Return the [x, y] coordinate for the center point of the cell that contains the specified text.  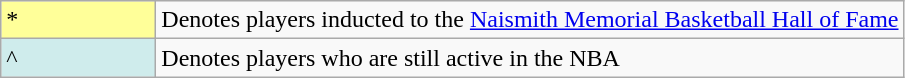
Denotes players who are still active in the NBA [530, 58]
^ [78, 58]
Denotes players inducted to the Naismith Memorial Basketball Hall of Fame [530, 20]
* [78, 20]
